Identify which cell holds the provided text, then report its [x, y] central coordinate. 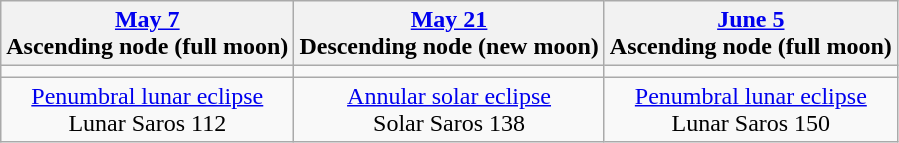
June 5Ascending node (full moon) [750, 34]
Annular solar eclipseSolar Saros 138 [449, 110]
Penumbral lunar eclipseLunar Saros 150 [750, 110]
May 21Descending node (new moon) [449, 34]
May 7Ascending node (full moon) [148, 34]
Penumbral lunar eclipseLunar Saros 112 [148, 110]
